Provide the (x, y) coordinate of the cell's center where the given text is located.  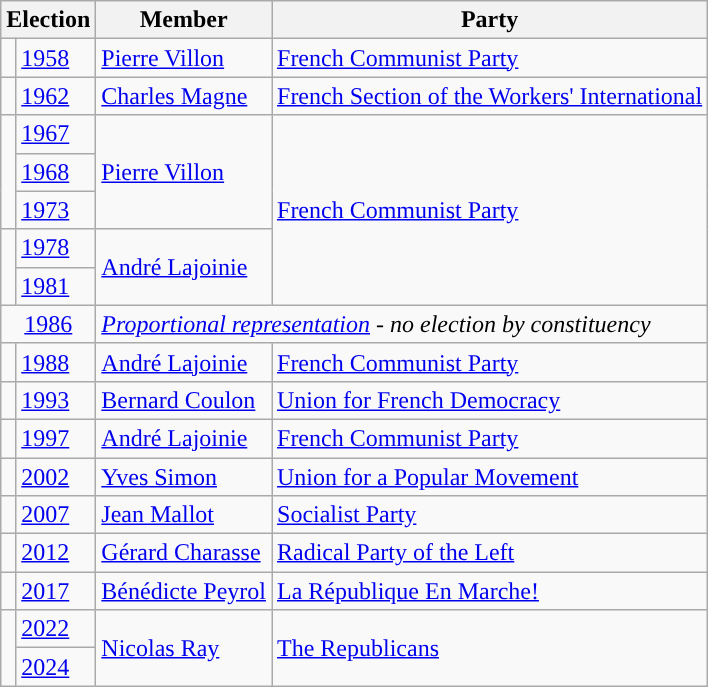
Proportional representation - no election by constituency (402, 324)
2017 (56, 591)
1967 (56, 134)
Charles Magne (184, 96)
Gérard Charasse (184, 553)
Radical Party of the Left (490, 553)
1962 (56, 96)
1993 (56, 400)
Union for a Popular Movement (490, 477)
Yves Simon (184, 477)
Union for French Democracy (490, 400)
1958 (56, 58)
The Republicans (490, 648)
2024 (56, 667)
Party (490, 20)
Socialist Party (490, 515)
1978 (56, 248)
1986 (48, 324)
1997 (56, 438)
La République En Marche! (490, 591)
Jean Mallot (184, 515)
1988 (56, 362)
Election (48, 20)
2002 (56, 477)
1973 (56, 210)
2022 (56, 629)
1968 (56, 172)
Bernard Coulon (184, 400)
French Section of the Workers' International (490, 96)
1981 (56, 286)
2012 (56, 553)
Member (184, 20)
2007 (56, 515)
Nicolas Ray (184, 648)
Bénédicte Peyrol (184, 591)
